Return [X, Y] of the center of cell containing provided text 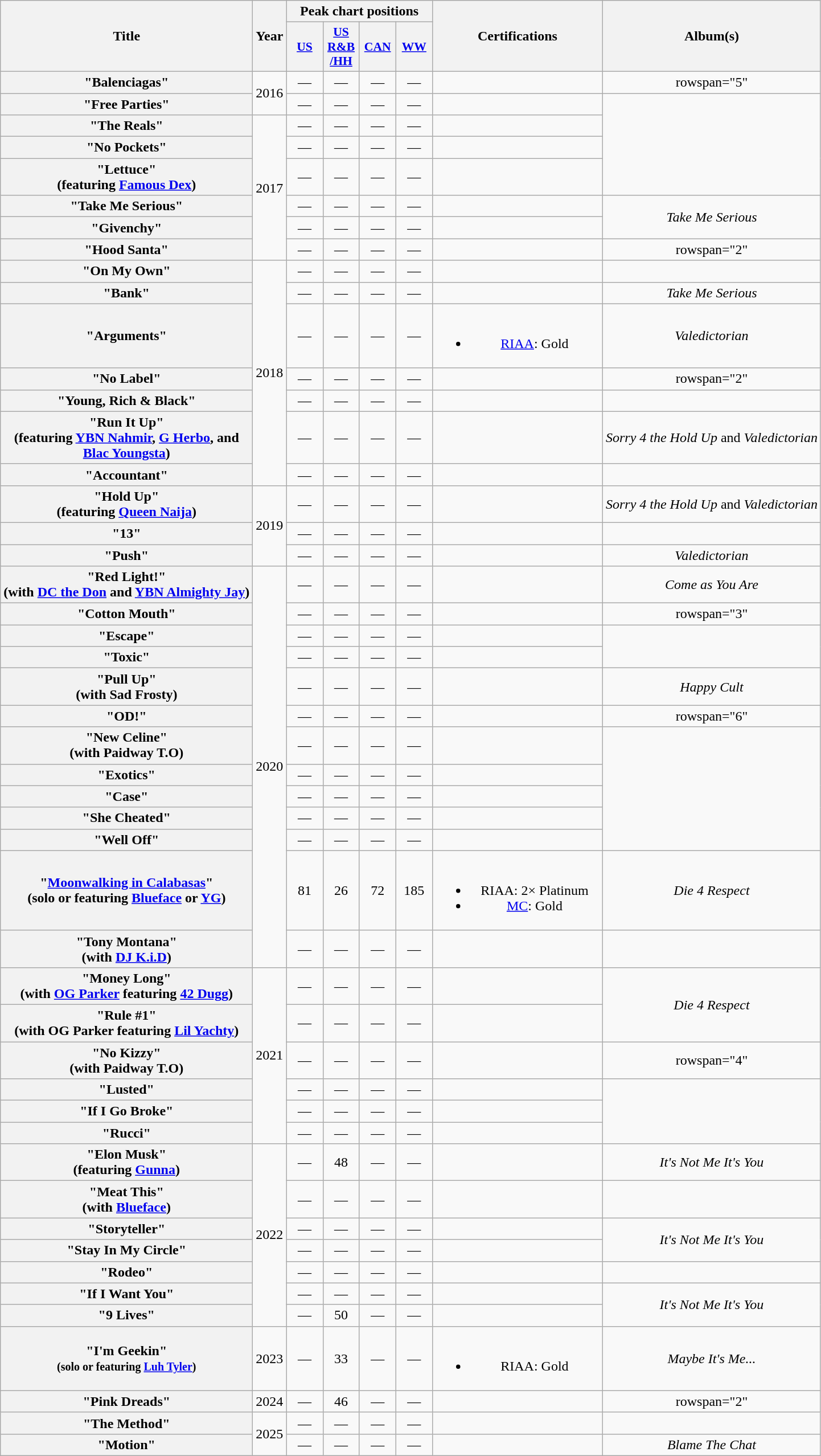
"9 Lives" [126, 1315]
"Pull Up"(with Sad Frosty) [126, 687]
Certifications [517, 36]
"New Celine"(with Paidway T.O) [126, 745]
2023 [270, 1358]
2018 [270, 373]
"Moonwalking in Calabasas"(solo or featuring Blueface or YG) [126, 890]
"Rodeo" [126, 1272]
2019 [270, 525]
"If I Go Broke" [126, 1111]
"13" [126, 533]
"Bank" [126, 293]
"If I Want You" [126, 1294]
33 [341, 1358]
"She Cheated" [126, 818]
Maybe It's Me... [712, 1358]
"Rule #1"(with OG Parker featuring Lil Yachty) [126, 1023]
RIAA: 2× PlatinumMC: Gold [517, 890]
"Well Off" [126, 840]
"Accountant" [126, 475]
2022 [270, 1235]
"Young, Rich & Black" [126, 400]
Come as You Are [712, 584]
"Meat This"(with Blueface) [126, 1200]
"Stay In My Circle" [126, 1250]
48 [341, 1162]
US R&B /HH [341, 47]
"Red Light!"(with DC the Don and YBN Almighty Jay) [126, 584]
rowspan="5" [712, 82]
Happy Cult [712, 687]
CAN [377, 47]
"Lusted" [126, 1090]
2020 [270, 767]
"Take Me Serious" [126, 206]
WW [414, 47]
"Givenchy" [126, 228]
"Lettuce"(featuring Famous Dex) [126, 177]
"Balenciagas" [126, 82]
"Case" [126, 796]
"Pink Dreads" [126, 1401]
"Cotton Mouth" [126, 614]
Year [270, 36]
"Push" [126, 555]
81 [305, 890]
"The Method" [126, 1423]
"Elon Musk"(featuring Gunna) [126, 1162]
72 [377, 890]
rowspan="6" [712, 716]
"Tony Montana"(with DJ K.i.D) [126, 949]
"OD!" [126, 716]
US [305, 47]
"No Kizzy"(with Paidway T.O) [126, 1060]
"I'm Geekin"(solo or featuring Luh Tyler) [126, 1358]
"Free Parties" [126, 104]
Album(s) [712, 36]
"Rucci" [126, 1133]
2017 [270, 188]
"Hold Up"(featuring Queen Naija) [126, 504]
"No Pockets" [126, 148]
2024 [270, 1401]
"Toxic" [126, 657]
"No Label" [126, 379]
26 [341, 890]
"Escape" [126, 636]
2025 [270, 1434]
rowspan="3" [712, 614]
Title [126, 36]
50 [341, 1315]
46 [341, 1401]
"Money Long"(with OG Parker featuring 42 Dugg) [126, 985]
"Hood Santa" [126, 250]
"Exotics" [126, 775]
"Motion" [126, 1445]
"Arguments" [126, 336]
"The Reals" [126, 126]
rowspan="4" [712, 1060]
Peak chart positions [359, 11]
"On My Own" [126, 271]
2021 [270, 1055]
"Storyteller" [126, 1229]
Blame The Chat [712, 1445]
2016 [270, 93]
185 [414, 890]
"Run It Up"(featuring YBN Nahmir, G Herbo, and Blac Youngsta) [126, 437]
